Capture the cell that displays the provided text and extract its [X, Y] central coordinate. 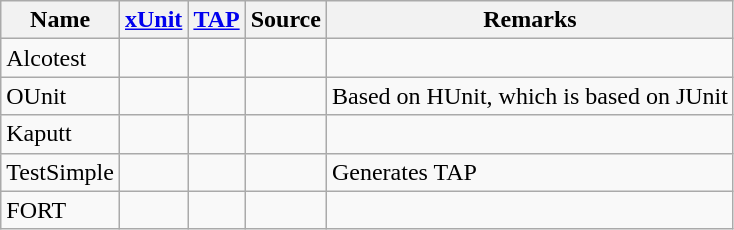
Source [286, 20]
TestSimple [60, 172]
Alcotest [60, 58]
Generates TAP [530, 172]
Based on HUnit, which is based on JUnit [530, 96]
Name [60, 20]
TAP [216, 20]
Remarks [530, 20]
OUnit [60, 96]
FORT [60, 210]
Kaputt [60, 134]
xUnit [153, 20]
